Determine the [X, Y] coordinate at the center of the cell enclosing the given text.  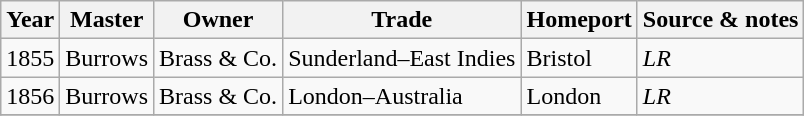
London–Australia [402, 96]
Source & notes [720, 20]
Master [107, 20]
Sunderland–East Indies [402, 58]
Trade [402, 20]
1856 [30, 96]
Homeport [579, 20]
Bristol [579, 58]
Year [30, 20]
London [579, 96]
1855 [30, 58]
Owner [218, 20]
